Pinpoint the cell where the given text exists, returning its (x, y) midpoint coordinate. 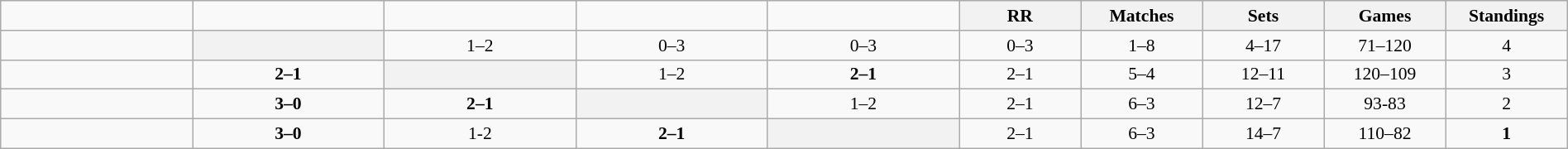
1-2 (480, 134)
Matches (1141, 16)
3 (1507, 74)
RR (1021, 16)
14–7 (1264, 134)
93-83 (1384, 104)
110–82 (1384, 134)
5–4 (1141, 74)
Sets (1264, 16)
120–109 (1384, 74)
2 (1507, 104)
Games (1384, 16)
71–120 (1384, 46)
Standings (1507, 16)
12–7 (1264, 104)
12–11 (1264, 74)
4 (1507, 46)
1–8 (1141, 46)
1 (1507, 134)
4–17 (1264, 46)
